Provide the (X, Y) coordinate of the cell's center where the given text is located.  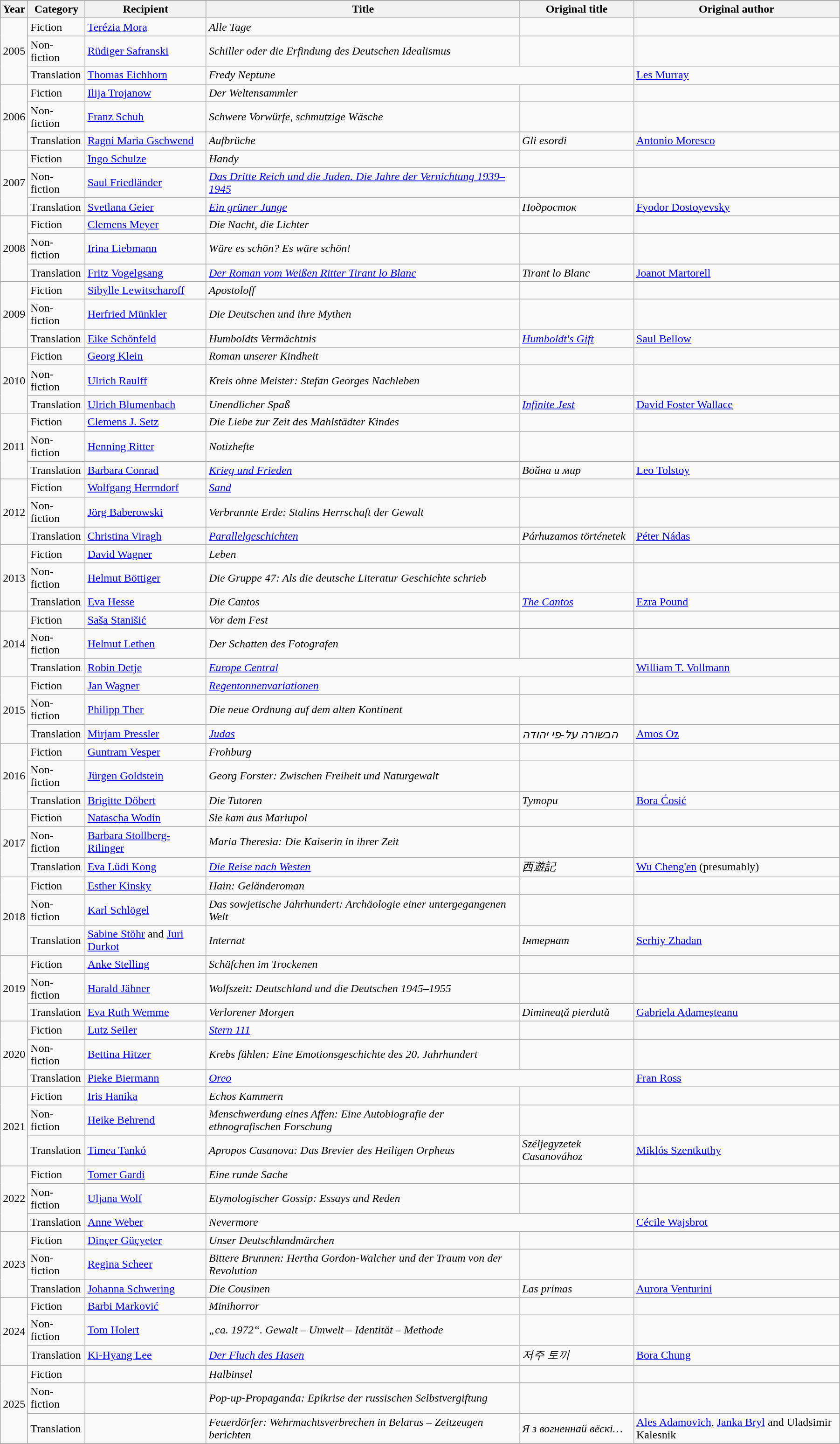
Iris Hanika (145, 1096)
Schiller oder die Erfindung des Deutschen Idealismus (363, 51)
Die Nacht, die Lichter (363, 224)
Christina Viragh (145, 536)
Regentonnenvariationen (363, 686)
Rüdiger Safranski (145, 51)
Das sowjetische Jahrhundert: Archäologie einer untergegangenen Welt (363, 909)
Handy (363, 159)
Timea Tankó (145, 1150)
Esther Kinsky (145, 886)
Apropos Casanova: Das Brevier des Heiligen Orpheus (363, 1150)
Jan Wagner (145, 686)
Eva Lüdi Kong (145, 868)
Apostoloff (363, 291)
Amos Oz (737, 734)
Brigitte Döbert (145, 800)
Fyodor Dostoyevsky (737, 207)
Krebs fühlen: Eine Emotionsgeschichte des 20. Jahrhundert (363, 1054)
Péter Nádas (737, 536)
Aufbrüche (363, 141)
2018 (14, 916)
Kreis ohne Meister: Stefan Georges Nachleben (363, 381)
Fritz Vogelgsang (145, 273)
Stern 111 (363, 1030)
Saul Friedländer (145, 183)
Thomas Eichhorn (145, 75)
Ragni Maria Gschwend (145, 141)
Leben (363, 554)
Die Deutschen und ihre Mythen (363, 314)
Wäre es schön? Es wäre schön! (363, 248)
Roman unserer Kindheit (363, 356)
Jürgen Goldstein (145, 776)
Unser Deutschlandmärchen (363, 1240)
Das Dritte Reich und die Juden. Die Jahre der Vernichtung 1939–1945 (363, 183)
Saša Stanišić (145, 620)
Die neue Ordnung auf dem alten Kontinent (363, 710)
Barbara Conrad (145, 470)
Judas (363, 734)
西遊記 (576, 868)
2009 (14, 314)
Antonio Moresco (737, 141)
„ca. 1972“. Gewalt – Umwelt – Identität – Methode (363, 1330)
William T. Vollmann (737, 668)
Georg Forster: Zwischen Freiheit und Naturgewalt (363, 776)
Bora Chung (737, 1355)
Henning Ritter (145, 446)
Aurora Venturini (737, 1288)
Johanna Schwering (145, 1288)
Maria Theresia: Die Kaiserin in ihrer Zeit (363, 842)
Feuerdörfer: Wehrmachtsverbrechen in Belarus – Zeitzeugen berichten (363, 1428)
2014 (14, 644)
2016 (14, 776)
Regina Scheer (145, 1264)
Alle Tage (363, 27)
Fredy Neptune (420, 75)
Sabine Stöhr and Juri Durkot (145, 940)
Sie kam aus Mariupol (363, 818)
Barbi Marković (145, 1306)
The Cantos (576, 602)
Harald Jähner (145, 988)
Infinite Jest (576, 404)
Terézia Mora (145, 27)
2017 (14, 843)
Széljegyzetek Casanovához (576, 1150)
2011 (14, 446)
Oreo (420, 1078)
Fran Ross (737, 1078)
Інтернат (576, 940)
Ki-Hyang Lee (145, 1355)
Der Weltensammler (363, 93)
Bettina Hitzer (145, 1054)
Robin Detje (145, 668)
Herfried Münkler (145, 314)
2021 (14, 1126)
Les Murray (737, 75)
Clemens Meyer (145, 224)
Der Roman vom Weißen Ritter Tirant lo Blanc (363, 273)
저주 토끼 (576, 1355)
Saul Bellow (737, 339)
Ingo Schulze (145, 159)
Humboldts Vermächtnis (363, 339)
Der Fluch des Hasen (363, 1355)
2019 (14, 988)
Nevermore (420, 1222)
Tomer Gardi (145, 1174)
Тутори (576, 800)
Humboldt's Gift (576, 339)
Clemens J. Setz (145, 422)
Unendlicher Spaß (363, 404)
Anke Stelling (145, 964)
Lutz Seiler (145, 1030)
2020 (14, 1054)
2008 (14, 248)
Cécile Wajsbrot (737, 1222)
Uljana Wolf (145, 1199)
Recipient (145, 9)
Schwere Vorwürfe, schmutzige Wäsche (363, 117)
Irina Liebmann (145, 248)
Die Gruppe 47: Als die deutsche Literatur Geschichte schrieb (363, 577)
Ein grüner Junge (363, 207)
Gli esordi (576, 141)
Die Liebe zur Zeit des Mahlstädter Kindes (363, 422)
Párhuzamos történetek (576, 536)
Sand (363, 488)
Title (363, 9)
Svetlana Geier (145, 207)
Frohburg (363, 752)
Helmut Böttiger (145, 577)
Ulrich Raulff (145, 381)
Menschwerdung eines Affen: Eine Autobiografie der ethnografischen Forschung (363, 1120)
Eike Schönfeld (145, 339)
Pop-up-Propaganda: Epikrise der russischen Selbstvergiftung (363, 1398)
Echos Kammern (363, 1096)
Verlorener Morgen (363, 1013)
Barbara Stollberg-Rilinger (145, 842)
2024 (14, 1331)
Eva Hesse (145, 602)
2015 (14, 710)
2025 (14, 1404)
Wolfszeit: Deutschland und die Deutschen 1945–1955 (363, 988)
Eine runde Sache (363, 1174)
Ezra Pound (737, 602)
Heike Behrend (145, 1120)
Ulrich Blumenbach (145, 404)
Krieg und Frieden (363, 470)
Hain: Geländeroman (363, 886)
Gabriela Adameșteanu (737, 1013)
Eva Ruth Wemme (145, 1013)
Category (56, 9)
Vor dem Fest (363, 620)
2010 (14, 381)
Wolfgang Herrndorf (145, 488)
Die Cousinen (363, 1288)
2022 (14, 1199)
Dinçer Güçyeter (145, 1240)
Pieke Biermann (145, 1078)
Europe Central (420, 668)
Las primas (576, 1288)
Jörg Baberowski (145, 512)
David Foster Wallace (737, 404)
Natascha Wodin (145, 818)
Война и мир (576, 470)
Die Reise nach Westen (363, 868)
Sibylle Lewitscharoff (145, 291)
2012 (14, 512)
Karl Schlögel (145, 909)
Anne Weber (145, 1222)
Georg Klein (145, 356)
Dimineață pierdută (576, 1013)
Tirant lo Blanc (576, 273)
2006 (14, 117)
David Wagner (145, 554)
Schäfchen im Trockenen (363, 964)
Original title (576, 9)
Подросток (576, 207)
2005 (14, 51)
Joanot Martorell (737, 273)
Internat (363, 940)
Bora Ćosić (737, 800)
Bittere Brunnen: Hertha Gordon-Walcher und der Traum von der Revolution (363, 1264)
Ilija Trojanow (145, 93)
Leo Tolstoy (737, 470)
Helmut Lethen (145, 644)
Wu Cheng'en (presumably) (737, 868)
Minihorror (363, 1306)
Notizhefte (363, 446)
הבשורה על-פי יהודה (576, 734)
2023 (14, 1264)
Tom Holert (145, 1330)
Die Cantos (363, 602)
Mirjam Pressler (145, 734)
Verbrannte Erde: Stalins Herrschaft der Gewalt (363, 512)
Philipp Ther (145, 710)
2013 (14, 577)
Halbinsel (363, 1374)
Etymologischer Gossip: Essays und Reden (363, 1199)
Original author (737, 9)
Parallelgeschichten (363, 536)
Serhiy Zhadan (737, 940)
Я з вогненнай вёскі… (576, 1428)
Die Tutoren (363, 800)
Ales Adamovich, Janka Bryl and Uladsimir Kalesnik (737, 1428)
Franz Schuh (145, 117)
Miklós Szentkuthy (737, 1150)
2007 (14, 183)
Guntram Vesper (145, 752)
Year (14, 9)
Der Schatten des Fotografen (363, 644)
